Extract the [x, y] coordinate from the center of the cell holding the provided text.  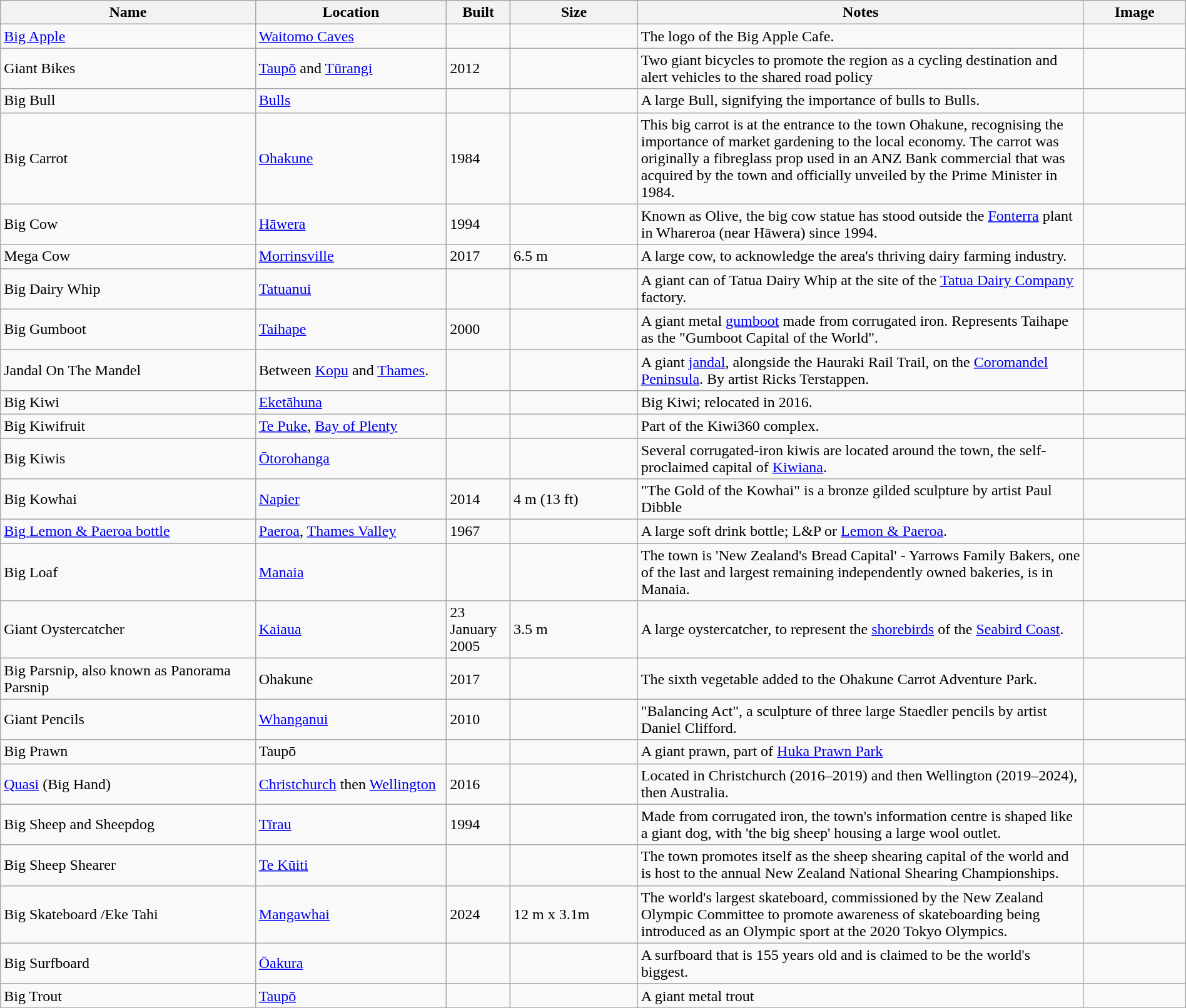
Big Sheep and Sheepdog [128, 824]
Located in Christchurch (2016–2019) and then Wellington (2019–2024), then Australia. [861, 784]
Notes [861, 13]
Big Apple [128, 36]
"Balancing Act", a sculpture of three large Staedler pencils by artist Daniel Clifford. [861, 719]
A giant metal gumboot made from corrugated iron. Represents Taihape as the "Gumboot Capital of the World". [861, 329]
4 m (13 ft) [574, 499]
Big Loaf [128, 572]
3.5 m [574, 630]
2010 [479, 719]
Big Bull [128, 101]
A giant prawn, part of Huka Prawn Park [861, 752]
Ōakura [351, 963]
Big Dairy Whip [128, 289]
Big Kowhai [128, 499]
"The Gold of the Kowhai" is a bronze gilded sculpture by artist Paul Dibble [861, 499]
Big Cow [128, 224]
The town promotes itself as the sheep shearing capital of the world and is host to the annual New Zealand National Shearing Championships. [861, 865]
1984 [479, 158]
Whanganui [351, 719]
Mega Cow [128, 256]
Name [128, 13]
2024 [479, 914]
1967 [479, 532]
The town is 'New Zealand's Bread Capital' - Yarrows Family Bakers, one of the last and largest remaining independently owned bakeries, is in Manaia. [861, 572]
The logo of the Big Apple Cafe. [861, 36]
Between Kopu and Thames. [351, 370]
Big Sheep Shearer [128, 865]
2000 [479, 329]
Christchurch then Wellington [351, 784]
Kaiaua [351, 630]
A giant can of Tatua Dairy Whip at the site of the Tatua Dairy Company factory. [861, 289]
Location [351, 13]
Two giant bicycles to promote the region as a cycling destination and alert vehicles to the shared road policy [861, 69]
Big Kiwi [128, 402]
Giant Bikes [128, 69]
Big Surfboard [128, 963]
Mangawhai [351, 914]
Big Kiwis [128, 458]
12 m x 3.1m [574, 914]
A giant jandal, alongside the Hauraki Rail Trail, on the Coromandel Peninsula. By artist Ricks Terstappen. [861, 370]
2012 [479, 69]
Big Carrot [128, 158]
Big Kiwifruit [128, 426]
A large oystercatcher, to represent the shorebirds of the Seabird Coast. [861, 630]
Big Lemon & Paeroa bottle [128, 532]
Taihape [351, 329]
Big Skateboard /Eke Tahi [128, 914]
Morrinsville [351, 256]
Big Trout [128, 995]
Known as Olive, the big cow statue has stood outside the Fonterra plant in Whareroa (near Hāwera) since 1994. [861, 224]
Part of the Kiwi360 complex. [861, 426]
Giant Pencils [128, 719]
Built [479, 13]
A large cow, to acknowledge the area's thriving dairy farming industry. [861, 256]
Tatuanui [351, 289]
23 January 2005 [479, 630]
Big Parsnip, also known as Panorama Parsnip [128, 679]
Big Kiwi; relocated in 2016. [861, 402]
Te Puke, Bay of Plenty [351, 426]
Several corrugated-iron kiwis are located around the town, the self-proclaimed capital of Kiwiana. [861, 458]
Te Kūiti [351, 865]
Waitomo Caves [351, 36]
A giant metal trout [861, 995]
2016 [479, 784]
Eketāhuna [351, 402]
Bulls [351, 101]
A large soft drink bottle; L&P or Lemon & Paeroa. [861, 532]
The sixth vegetable added to the Ohakune Carrot Adventure Park. [861, 679]
A large Bull, signifying the importance of bulls to Bulls. [861, 101]
Napier [351, 499]
Paeroa, Thames Valley [351, 532]
2014 [479, 499]
A surfboard that is 155 years old and is claimed to be the world's biggest. [861, 963]
Hāwera [351, 224]
Big Gumboot [128, 329]
Giant Oystercatcher [128, 630]
Image [1135, 13]
Taupō and Tūrangi [351, 69]
Quasi (Big Hand) [128, 784]
Made from corrugated iron, the town's information centre is shaped like a giant dog, with 'the big sheep' housing a large wool outlet. [861, 824]
Tīrau [351, 824]
Big Prawn [128, 752]
6.5 m [574, 256]
Size [574, 13]
Ōtorohanga [351, 458]
Manaia [351, 572]
Jandal On The Mandel [128, 370]
